Extract the (x, y) coordinate from the center of the cell holding the provided text.  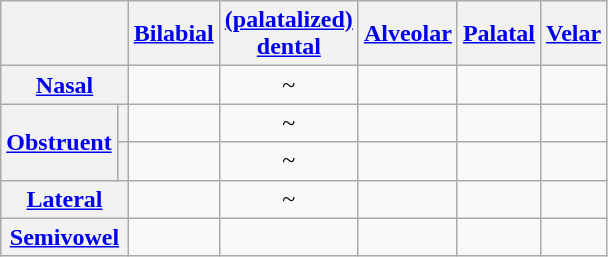
Velar (573, 34)
Palatal (498, 34)
Lateral (64, 199)
(palatalized)dental (288, 34)
Bilabial (174, 34)
Obstruent (59, 142)
Nasal (64, 85)
Alveolar (408, 34)
Semivowel (64, 237)
